Determine the [X, Y] coordinate at the center of the cell enclosing the given text.  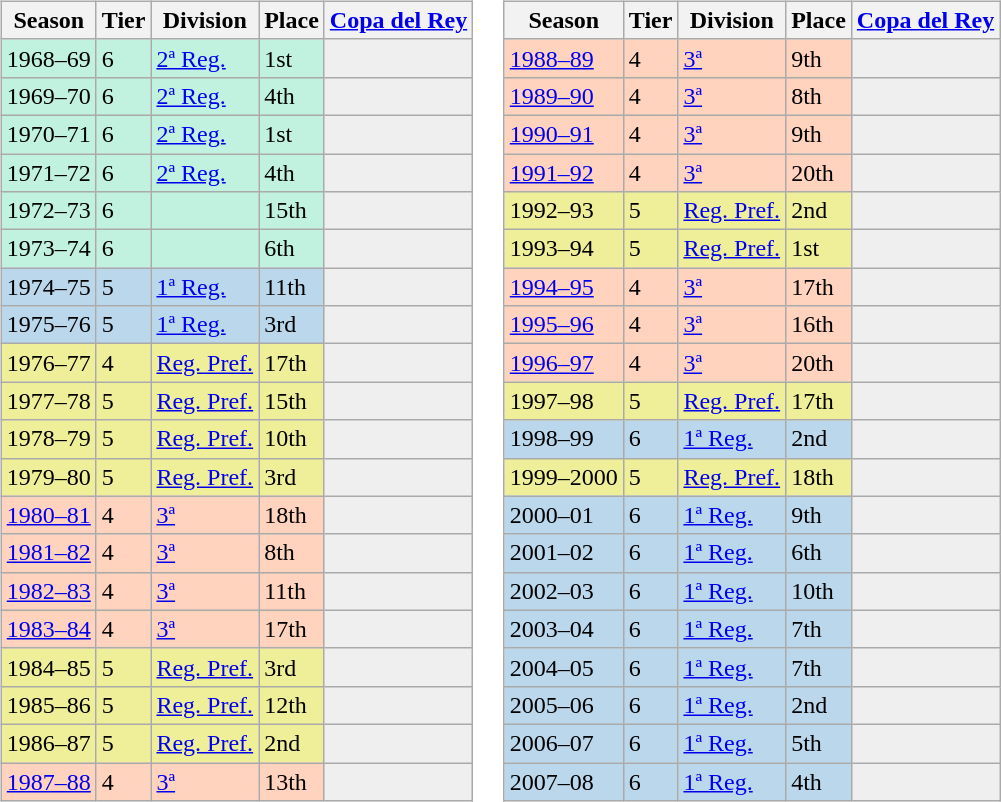
1997–98 [564, 401]
13th [292, 781]
1972–73 [48, 211]
2000–01 [564, 515]
1998–99 [564, 439]
1970–71 [48, 134]
2003–04 [564, 629]
1973–74 [48, 249]
2002–03 [564, 591]
1969–70 [48, 96]
1988–89 [564, 58]
1989–90 [564, 96]
1975–76 [48, 325]
1990–91 [564, 134]
1986–87 [48, 743]
2006–07 [564, 743]
1985–86 [48, 705]
1981–82 [48, 553]
1978–79 [48, 439]
12th [292, 705]
1984–85 [48, 667]
1977–78 [48, 401]
1999–2000 [564, 477]
1979–80 [48, 477]
1968–69 [48, 58]
2007–08 [564, 781]
16th [819, 325]
2001–02 [564, 553]
1993–94 [564, 249]
2005–06 [564, 705]
1983–84 [48, 629]
1987–88 [48, 781]
1995–96 [564, 325]
1994–95 [564, 287]
1982–83 [48, 591]
1991–92 [564, 173]
1974–75 [48, 287]
1971–72 [48, 173]
1976–77 [48, 363]
1992–93 [564, 211]
1980–81 [48, 515]
5th [819, 743]
2004–05 [564, 667]
1996–97 [564, 363]
